Return the [X, Y] coordinate for the center point of the cell that contains the specified text.  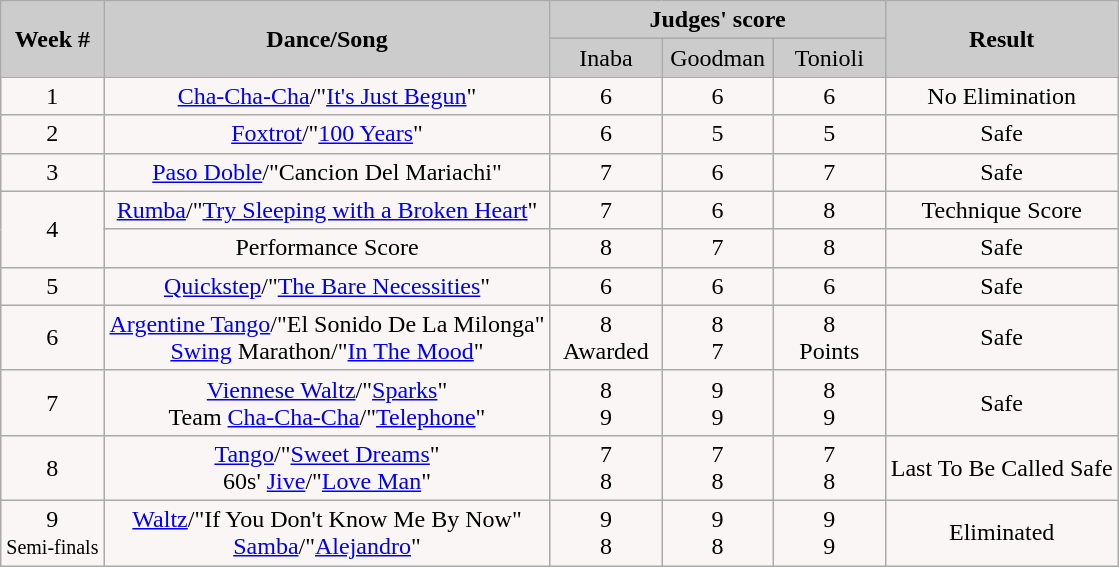
9Semi-finals [52, 532]
Eliminated [1002, 532]
Inaba [606, 58]
Viennese Waltz/"Sparks"Team Cha-Cha-Cha/"Telephone" [327, 402]
Cha-Cha-Cha/"It's Just Begun" [327, 96]
Technique Score [1002, 210]
Result [1002, 39]
2 [52, 134]
Tango/"Sweet Dreams"60s' Jive/"Love Man" [327, 468]
Rumba/"Try Sleeping with a Broken Heart" [327, 210]
Foxtrot/"100 Years" [327, 134]
Argentine Tango/"El Sonido De La Milonga"Swing Marathon/"In The Mood" [327, 338]
Last To Be Called Safe [1002, 468]
8Awarded [606, 338]
Tonioli [829, 58]
87 [718, 338]
8Points [829, 338]
3 [52, 172]
Week # [52, 39]
No Elimination [1002, 96]
1 [52, 96]
Paso Doble/"Cancion Del Mariachi" [327, 172]
Goodman [718, 58]
Performance Score [327, 248]
Quickstep/"The Bare Necessities" [327, 286]
Judges' score [718, 20]
Dance/Song [327, 39]
4 [52, 229]
Waltz/"If You Don't Know Me By Now"Samba/"Alejandro" [327, 532]
